For the text-containing cell, return its midpoint in [x, y] coordinate format. 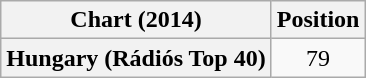
Hungary (Rádiós Top 40) [136, 58]
Position [318, 20]
Chart (2014) [136, 20]
79 [318, 58]
